Pinpoint the cell where the given text exists, returning its [x, y] midpoint coordinate. 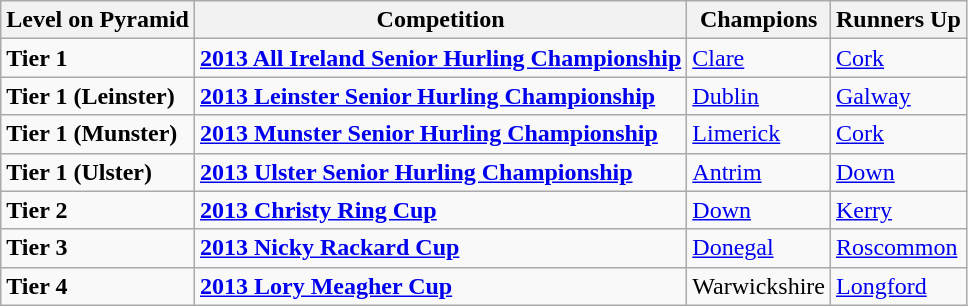
Dublin [759, 96]
2013 All Ireland Senior Hurling Championship [440, 58]
Clare [759, 58]
Tier 4 [98, 286]
2013 Lory Meagher Cup [440, 286]
Donegal [759, 248]
Competition [440, 20]
Warwickshire [759, 286]
Level on Pyramid [98, 20]
2013 Ulster Senior Hurling Championship [440, 172]
Runners Up [899, 20]
Tier 1 (Ulster) [98, 172]
Kerry [899, 210]
Tier 1 (Munster) [98, 134]
2013 Munster Senior Hurling Championship [440, 134]
2013 Christy Ring Cup [440, 210]
Antrim [759, 172]
Tier 1 (Leinster) [98, 96]
2013 Leinster Senior Hurling Championship [440, 96]
Tier 2 [98, 210]
Champions [759, 20]
2013 Nicky Rackard Cup [440, 248]
Tier 1 [98, 58]
Galway [899, 96]
Roscommon [899, 248]
Limerick [759, 134]
Longford [899, 286]
Tier 3 [98, 248]
